Detect which cell encompasses the target text, then output its [X, Y] center coordinate. 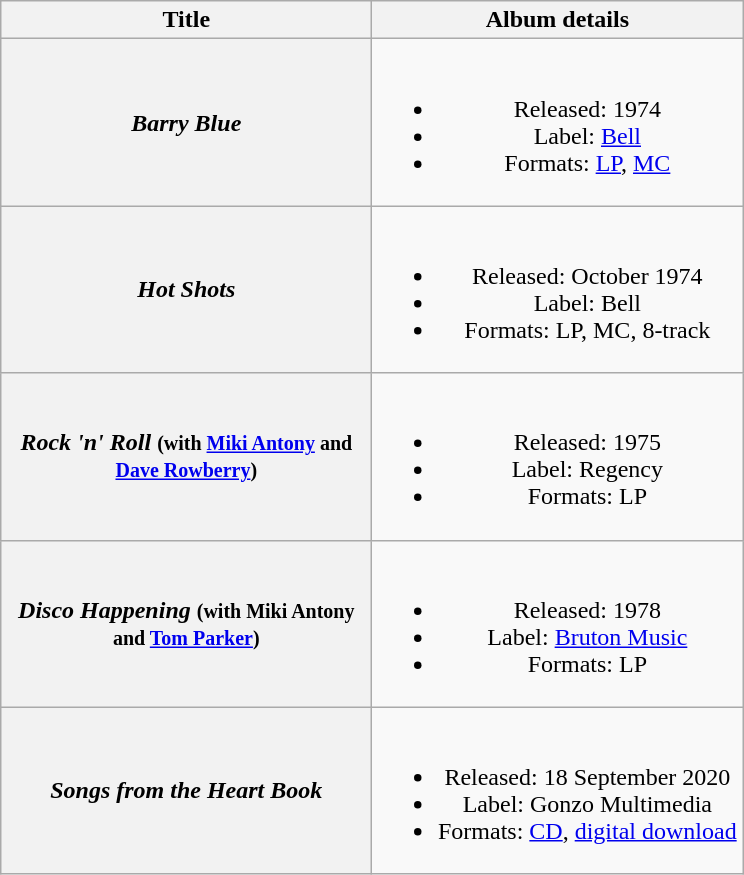
Released: October 1974Label: BellFormats: LP, MC, 8-track [558, 290]
Disco Happening (with Miki Antony and Tom Parker) [186, 624]
Album details [558, 20]
Released: 1975Label: RegencyFormats: LP [558, 456]
Rock 'n' Roll (with Miki Antony and Dave Rowberry) [186, 456]
Barry Blue [186, 122]
Released: 1974Label: BellFormats: LP, MC [558, 122]
Title [186, 20]
Songs from the Heart Book [186, 790]
Hot Shots [186, 290]
Released: 1978Label: Bruton MusicFormats: LP [558, 624]
Released: 18 September 2020Label: Gonzo MultimediaFormats: CD, digital download [558, 790]
